Pinpoint the cell where the given text exists, returning its (X, Y) midpoint coordinate. 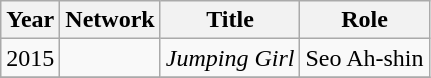
Year (30, 20)
Role (364, 20)
2015 (30, 58)
Jumping Girl (230, 58)
Title (230, 20)
Network (110, 20)
Seo Ah-shin (364, 58)
